Return the (X, Y) coordinate for the center point of the cell that contains the specified text.  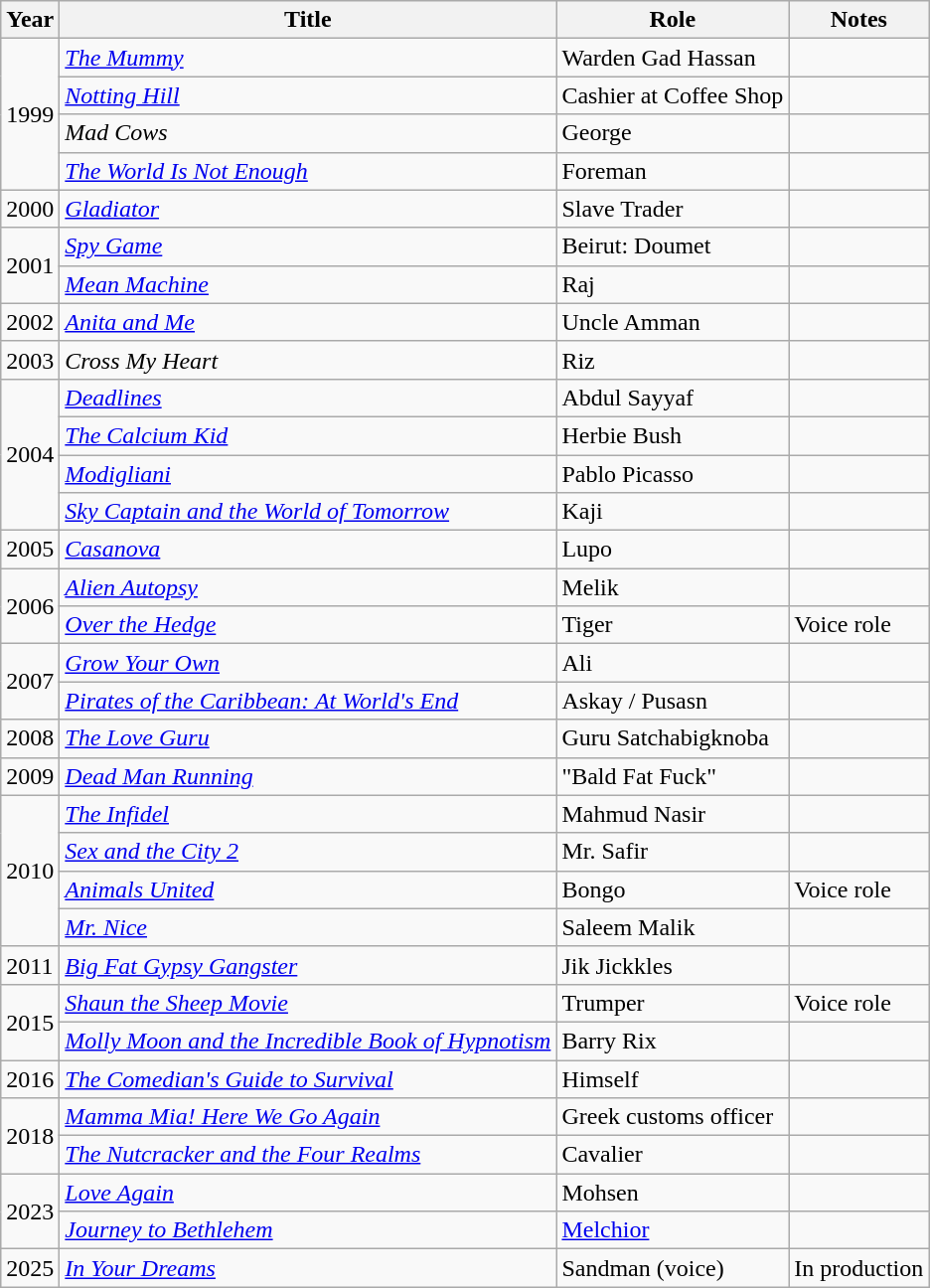
2001 (30, 265)
Mr. Safir (673, 852)
Bongo (673, 889)
In production (858, 1268)
Kaji (673, 512)
Molly Moon and the Incredible Book of Hypnotism (308, 1041)
2003 (30, 360)
2025 (30, 1268)
Sandman (voice) (673, 1268)
2005 (30, 550)
2007 (30, 682)
Casanova (308, 550)
Notting Hill (308, 95)
Ali (673, 663)
2004 (30, 454)
Mad Cows (308, 133)
Mr. Nice (308, 927)
Beirut: Doumet (673, 246)
Sex and the City 2 (308, 852)
Gladiator (308, 209)
Jik Jickkles (673, 965)
2011 (30, 965)
The Love Guru (308, 738)
"Bald Fat Fuck" (673, 776)
Mahmud Nasir (673, 814)
The Mummy (308, 58)
Slave Trader (673, 209)
Deadlines (308, 398)
The Infidel (308, 814)
Pablo Picasso (673, 474)
Melchior (673, 1230)
Alien Autopsy (308, 587)
Anita and Me (308, 322)
Foreman (673, 171)
2015 (30, 1022)
2016 (30, 1078)
Spy Game (308, 246)
Shaun the Sheep Movie (308, 1003)
Sky Captain and the World of Tomorrow (308, 512)
Riz (673, 360)
2002 (30, 322)
Notes (858, 20)
Title (308, 20)
Cross My Heart (308, 360)
Journey to Bethlehem (308, 1230)
Love Again (308, 1193)
Saleem Malik (673, 927)
Askay / Pusasn (673, 701)
Over the Hedge (308, 625)
The Calcium Kid (308, 435)
Lupo (673, 550)
Uncle Amman (673, 322)
Mean Machine (308, 284)
In Your Dreams (308, 1268)
2000 (30, 209)
Dead Man Running (308, 776)
Herbie Bush (673, 435)
2018 (30, 1136)
Guru Satchabigknoba (673, 738)
2006 (30, 606)
The Nutcracker and the Four Realms (308, 1155)
Melik (673, 587)
Abdul Sayyaf (673, 398)
Mohsen (673, 1193)
2009 (30, 776)
Barry Rix (673, 1041)
The Comedian's Guide to Survival (308, 1078)
The World Is Not Enough (308, 171)
Warden Gad Hassan (673, 58)
Animals United (308, 889)
2008 (30, 738)
Mamma Mia! Here We Go Again (308, 1117)
George (673, 133)
Tiger (673, 625)
Cavalier (673, 1155)
Grow Your Own (308, 663)
Cashier at Coffee Shop (673, 95)
Year (30, 20)
1999 (30, 114)
Pirates of the Caribbean: At World's End (308, 701)
Role (673, 20)
Trumper (673, 1003)
Modigliani (308, 474)
Raj (673, 284)
Himself (673, 1078)
Greek customs officer (673, 1117)
Big Fat Gypsy Gangster (308, 965)
2023 (30, 1211)
2010 (30, 871)
